Return the (X, Y) coordinate for the center point of the cell that contains the specified text.  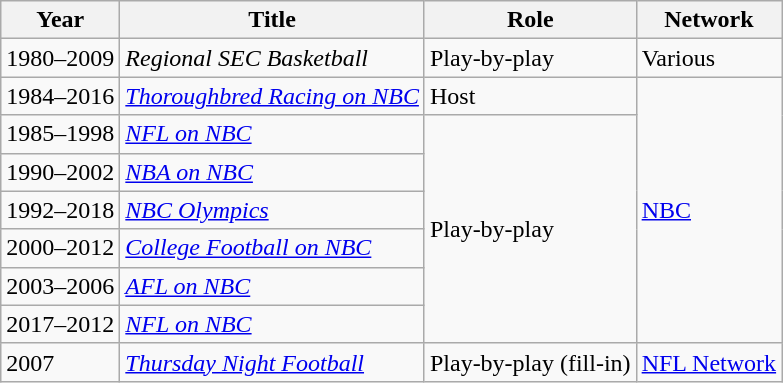
Various (709, 58)
Play-by-play (fill-in) (530, 362)
2003–2006 (60, 286)
NBC (709, 210)
NFL Network (709, 362)
1992–2018 (60, 210)
2007 (60, 362)
Role (530, 20)
1980–2009 (60, 58)
Year (60, 20)
NBC Olympics (272, 210)
2000–2012 (60, 248)
1984–2016 (60, 96)
Title (272, 20)
1990–2002 (60, 172)
Thursday Night Football (272, 362)
Regional SEC Basketball (272, 58)
1985–1998 (60, 134)
Host (530, 96)
AFL on NBC (272, 286)
2017–2012 (60, 324)
Network (709, 20)
NBA on NBC (272, 172)
Thoroughbred Racing on NBC (272, 96)
College Football on NBC (272, 248)
